Capture the cell that displays the provided text and extract its (x, y) central coordinate. 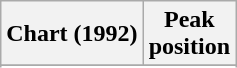
Chart (1992) (72, 34)
Peakposition (189, 34)
